Find where the given text appears and provide that cell's center as [x, y] coordinate. 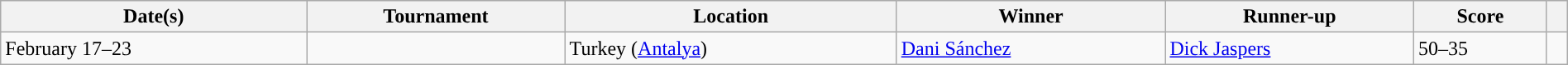
Date(s) [154, 17]
Location [731, 17]
Tournament [436, 17]
Winner [1030, 17]
Dick Jaspers [1290, 48]
Score [1480, 17]
50–35 [1480, 48]
Turkey (Antalya) [731, 48]
Dani Sánchez [1030, 48]
Runner-up [1290, 17]
February 17–23 [154, 48]
